Provide the [X, Y] coordinate of the cell's center where the given text is located.  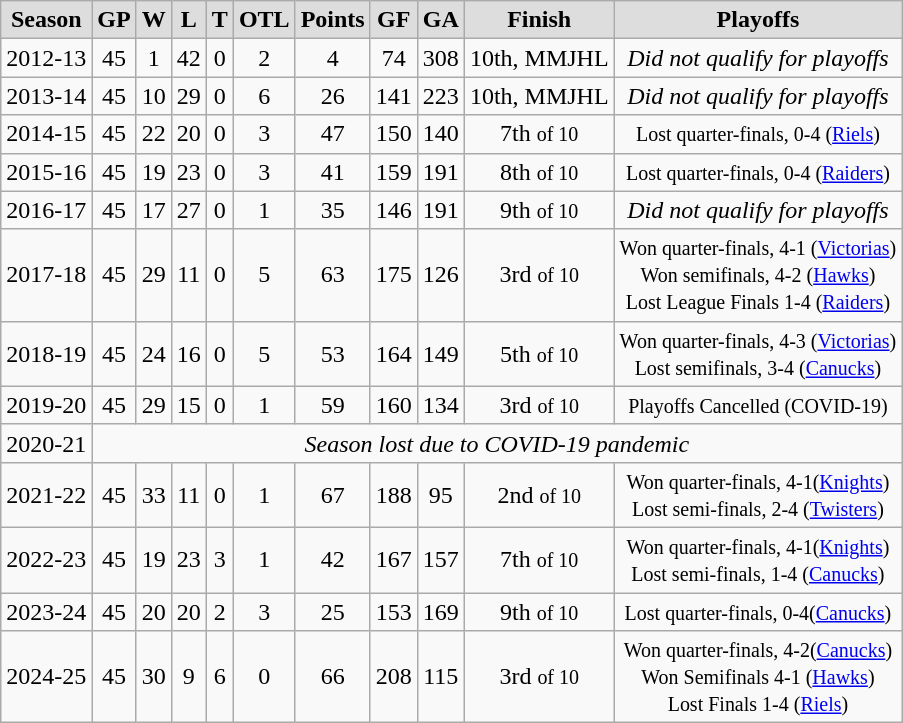
9 [188, 677]
Playoffs Cancelled (COVID-19) [758, 405]
Playoffs [758, 20]
4 [332, 58]
41 [332, 172]
74 [394, 58]
134 [440, 405]
Points [332, 20]
2019-20 [46, 405]
2023-24 [46, 611]
167 [394, 560]
Lost quarter-finals, 0-4 (Riels) [758, 134]
175 [394, 275]
Lost quarter-finals, 0-4(Canucks) [758, 611]
308 [440, 58]
159 [394, 172]
Won quarter-finals, 4-1(Knights)Lost semi-finals, 2-4 (Twisters) [758, 494]
95 [440, 494]
L [188, 20]
Finish [539, 20]
24 [154, 354]
223 [440, 96]
15 [188, 405]
141 [394, 96]
10 [154, 96]
Won quarter-finals, 4-1 (Victorias)Won semifinals, 4-2 (Hawks)Lost League Finals 1-4 (Raiders) [758, 275]
115 [440, 677]
2nd of 10 [539, 494]
146 [394, 210]
2022-23 [46, 560]
53 [332, 354]
Lost quarter-finals, 0-4 (Raiders) [758, 172]
2012-13 [46, 58]
2024-25 [46, 677]
2013-14 [46, 96]
63 [332, 275]
T [220, 20]
Season lost due to COVID-19 pandemic [497, 443]
67 [332, 494]
2018-19 [46, 354]
150 [394, 134]
25 [332, 611]
35 [332, 210]
126 [440, 275]
OTL [264, 20]
160 [394, 405]
140 [440, 134]
GF [394, 20]
2015-16 [46, 172]
W [154, 20]
27 [188, 210]
Won quarter-finals, 4-2(Canucks)Won Semifinals 4-1 (Hawks)Lost Finals 1-4 (Riels) [758, 677]
33 [154, 494]
2020-21 [46, 443]
149 [440, 354]
26 [332, 96]
2016-17 [46, 210]
16 [188, 354]
66 [332, 677]
208 [394, 677]
Season [46, 20]
30 [154, 677]
164 [394, 354]
Won quarter-finals, 4-3 (Victorias)Lost semifinals, 3-4 (Canucks) [758, 354]
17 [154, 210]
2014-15 [46, 134]
2021-22 [46, 494]
169 [440, 611]
188 [394, 494]
5th of 10 [539, 354]
2017-18 [46, 275]
157 [440, 560]
47 [332, 134]
22 [154, 134]
GA [440, 20]
Won quarter-finals, 4-1(Knights)Lost semi-finals, 1-4 (Canucks) [758, 560]
59 [332, 405]
8th of 10 [539, 172]
153 [394, 611]
GP [114, 20]
